Provide the (X, Y) coordinate of the cell's center where the given text is located.  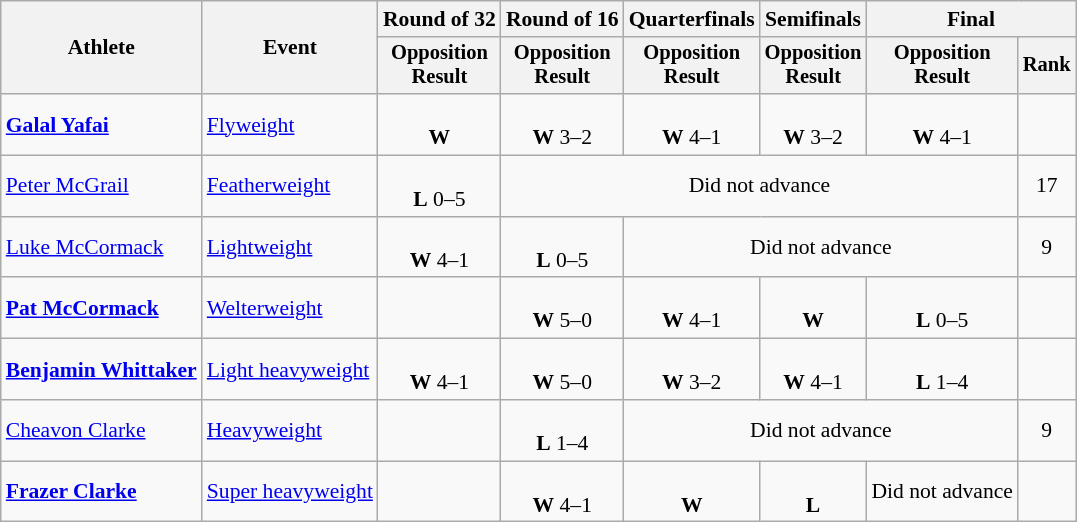
Light heavyweight (290, 370)
Flyweight (290, 124)
Heavyweight (290, 430)
Pat McCormack (102, 308)
Welterweight (290, 308)
L (814, 492)
Featherweight (290, 186)
Semifinals (814, 19)
Final (970, 19)
Athlete (102, 48)
Lightweight (290, 248)
Super heavyweight (290, 492)
17 (1047, 186)
Luke McCormack (102, 248)
Event (290, 48)
Benjamin Whittaker (102, 370)
Round of 32 (440, 19)
Peter McGrail (102, 186)
Cheavon Clarke (102, 430)
Frazer Clarke (102, 492)
Galal Yafai (102, 124)
Rank (1047, 66)
Round of 16 (562, 19)
Quarterfinals (692, 19)
